Locate the cell with the specified text and output its (X, Y) center coordinate. 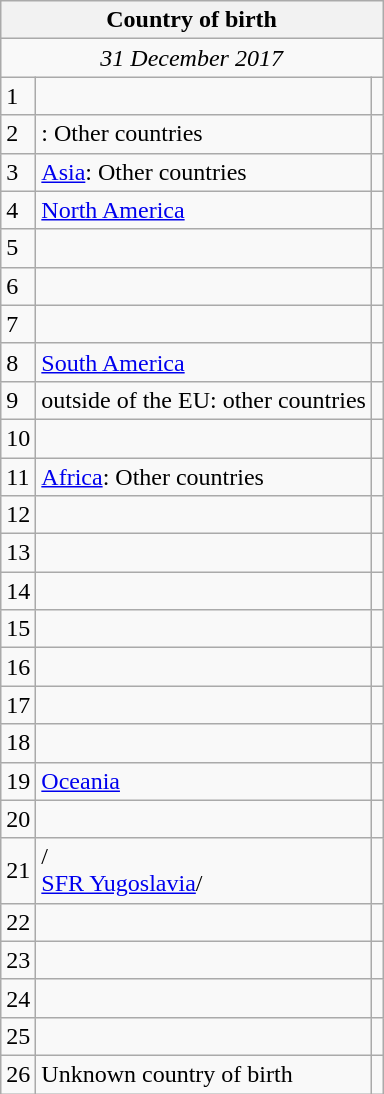
18 (18, 743)
15 (18, 629)
16 (18, 667)
/SFR Yugoslavia/ (204, 870)
2 (18, 134)
13 (18, 553)
North America (204, 210)
Oceania (204, 781)
14 (18, 591)
25 (18, 1036)
23 (18, 960)
8 (18, 362)
12 (18, 515)
South America (204, 362)
6 (18, 286)
20 (18, 819)
Unknown country of birth (204, 1074)
19 (18, 781)
outside of the EU: other countries (204, 400)
1 (18, 96)
7 (18, 324)
5 (18, 248)
11 (18, 477)
4 (18, 210)
10 (18, 438)
24 (18, 998)
3 (18, 172)
22 (18, 922)
31 December 2017 (192, 58)
Africa: Other countries (204, 477)
21 (18, 870)
9 (18, 400)
Asia: Other countries (204, 172)
Country of birth (192, 20)
17 (18, 705)
: Other countries (204, 134)
26 (18, 1074)
